Output the [X, Y] coordinate of the center of the cell containing the given text.  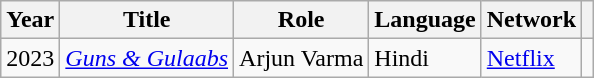
Guns & Gulaabs [147, 58]
Role [302, 20]
2023 [30, 58]
Netflix [531, 58]
Language [425, 20]
Arjun Varma [302, 58]
Hindi [425, 58]
Title [147, 20]
Network [531, 20]
Year [30, 20]
